Detect which cell encompasses the target text, then output its (X, Y) center coordinate. 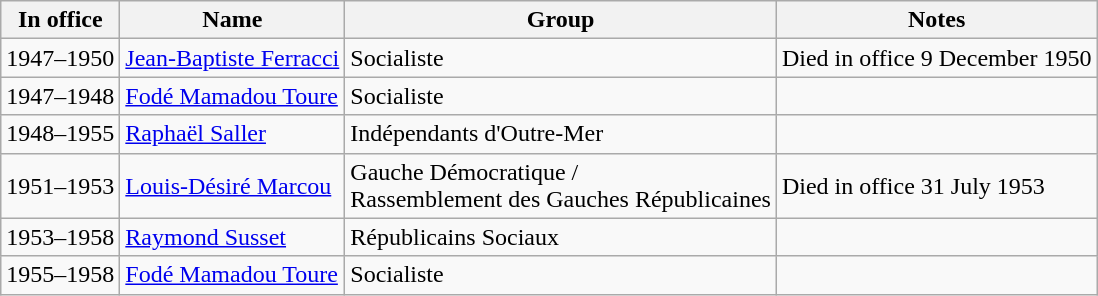
1953–1958 (60, 237)
Died in office 31 July 1953 (936, 186)
Name (232, 20)
Républicains Sociaux (561, 237)
Raphaël Saller (232, 134)
Group (561, 20)
In office (60, 20)
Gauche Démocratique /Rassemblement des Gauches Républicaines (561, 186)
Louis-Désiré Marcou (232, 186)
Died in office 9 December 1950 (936, 58)
1955–1958 (60, 275)
1947–1948 (60, 96)
Raymond Susset (232, 237)
Indépendants d'Outre-Mer (561, 134)
Jean-Baptiste Ferracci (232, 58)
1951–1953 (60, 186)
1947–1950 (60, 58)
Notes (936, 20)
1948–1955 (60, 134)
